Pinpoint the cell where the given text exists, returning its [x, y] midpoint coordinate. 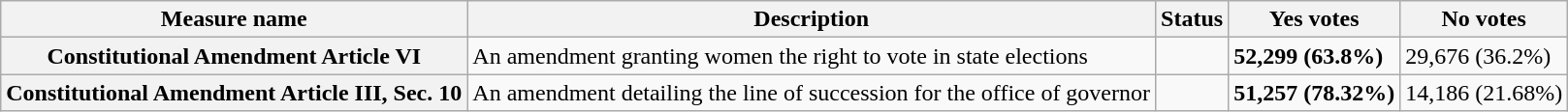
29,676 (36.2%) [1484, 56]
14,186 (21.68%) [1484, 93]
An amendment granting women the right to vote in state elections [812, 56]
51,257 (78.32%) [1315, 93]
Description [812, 19]
52,299 (63.8%) [1315, 56]
No votes [1484, 19]
Status [1193, 19]
Measure name [235, 19]
An amendment detailing the line of succession for the office of governor [812, 93]
Constitutional Amendment Article III, Sec. 10 [235, 93]
Constitutional Amendment Article VI [235, 56]
Yes votes [1315, 19]
